Output the (X, Y) coordinate of the center of the cell containing the given text.  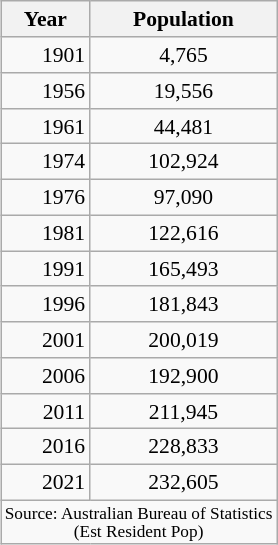
2006 (46, 376)
1956 (46, 91)
200,019 (183, 340)
102,924 (183, 162)
228,833 (183, 447)
1961 (46, 126)
1991 (46, 269)
Source: Australian Bureau of Statistics(Est Resident Pop) (139, 522)
1901 (46, 55)
97,090 (183, 197)
211,945 (183, 411)
1981 (46, 233)
232,605 (183, 482)
2021 (46, 482)
Year (46, 19)
181,843 (183, 304)
4,765 (183, 55)
1976 (46, 197)
19,556 (183, 91)
165,493 (183, 269)
44,481 (183, 126)
Population (183, 19)
1974 (46, 162)
2016 (46, 447)
1996 (46, 304)
2011 (46, 411)
192,900 (183, 376)
122,616 (183, 233)
2001 (46, 340)
